Detect which cell encompasses the target text, then output its [X, Y] center coordinate. 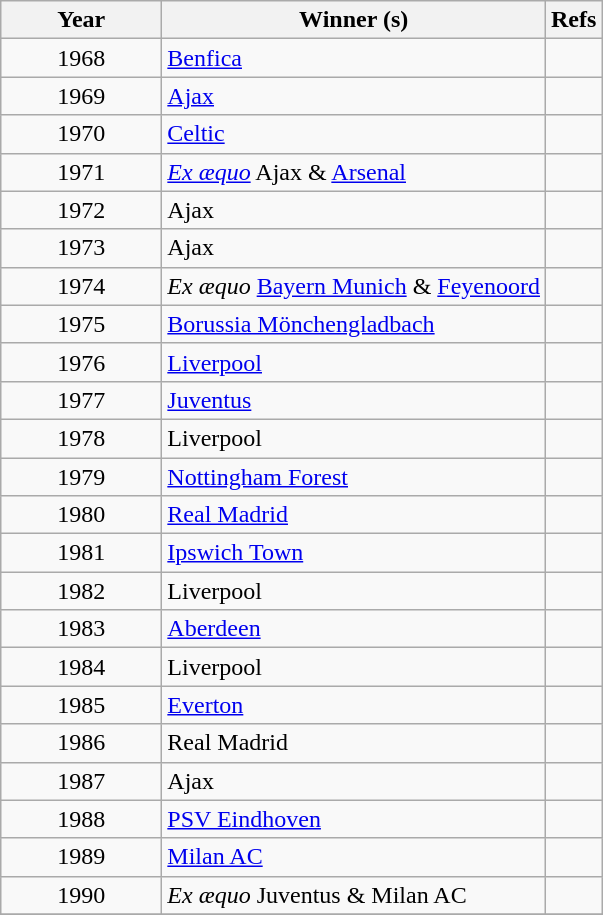
Milan AC [354, 857]
Benfica [354, 58]
1975 [82, 324]
Nottingham Forest [354, 477]
1989 [82, 857]
Refs [574, 20]
1972 [82, 210]
1974 [82, 286]
Aberdeen [354, 629]
1986 [82, 743]
1982 [82, 591]
1980 [82, 515]
1973 [82, 248]
1985 [82, 705]
1990 [82, 895]
1988 [82, 819]
Juventus [354, 400]
1976 [82, 362]
Ex æquo Juventus & Milan AC [354, 895]
1968 [82, 58]
Ipswich Town [354, 553]
1971 [82, 172]
1983 [82, 629]
1987 [82, 781]
Ex æquo Ajax & Arsenal [354, 172]
1977 [82, 400]
Ex æquo Bayern Munich & Feyenoord [354, 286]
1981 [82, 553]
Borussia Mönchengladbach [354, 324]
Winner (s) [354, 20]
1970 [82, 134]
Celtic [354, 134]
1979 [82, 477]
PSV Eindhoven [354, 819]
1978 [82, 438]
1984 [82, 667]
Year [82, 20]
Everton [354, 705]
1969 [82, 96]
